Search for the cell housing the specified text and yield its [X, Y] center coordinate. 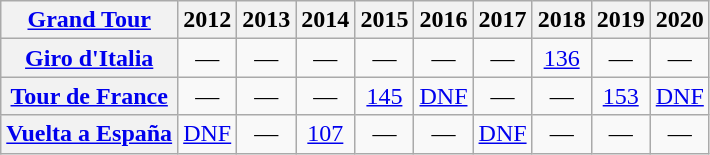
Giro d'Italia [90, 58]
2015 [384, 20]
2013 [266, 20]
Vuelta a España [90, 134]
2012 [208, 20]
145 [384, 96]
Tour de France [90, 96]
2020 [680, 20]
2018 [562, 20]
2017 [502, 20]
153 [620, 96]
Grand Tour [90, 20]
107 [326, 134]
2019 [620, 20]
2016 [444, 20]
2014 [326, 20]
136 [562, 58]
